Output the (x, y) coordinate of the center of the cell containing the given text.  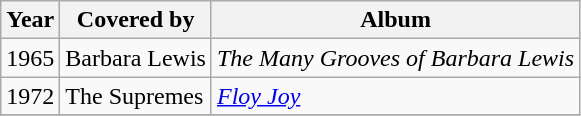
Barbara Lewis (136, 58)
The Many Grooves of Barbara Lewis (395, 58)
1965 (30, 58)
Year (30, 20)
1972 (30, 96)
Floy Joy (395, 96)
Covered by (136, 20)
The Supremes (136, 96)
Album (395, 20)
